Detect which cell encompasses the target text, then output its (X, Y) center coordinate. 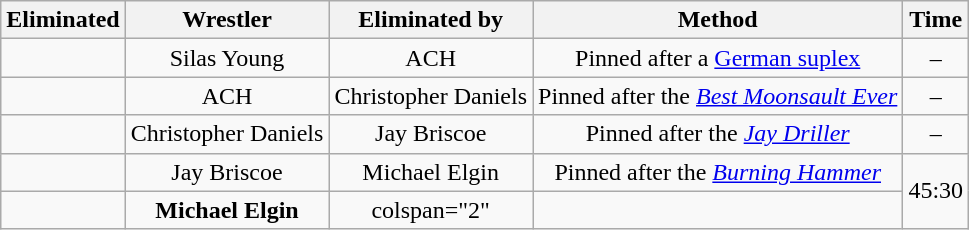
Method (718, 20)
colspan="2" (431, 210)
Eliminated (63, 20)
45:30 (936, 191)
Pinned after a German suplex (718, 58)
Time (936, 20)
Pinned after the Burning Hammer (718, 172)
Pinned after the Jay Driller (718, 134)
Eliminated by (431, 20)
Pinned after the Best Moonsault Ever (718, 96)
Silas Young (227, 58)
Wrestler (227, 20)
